Return [X, Y] of the center of cell containing provided text 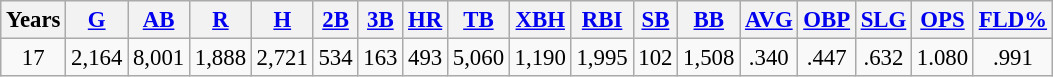
SB [656, 20]
.632 [883, 58]
493 [426, 58]
2,164 [97, 58]
17 [34, 58]
534 [336, 58]
5,060 [478, 58]
8,001 [159, 58]
R [220, 20]
1,508 [709, 58]
FLD% [1012, 20]
OPS [943, 20]
HR [426, 20]
AB [159, 20]
3B [380, 20]
H [282, 20]
1,888 [220, 58]
Years [34, 20]
.447 [826, 58]
AVG [769, 20]
.991 [1012, 58]
OBP [826, 20]
1.080 [943, 58]
G [97, 20]
2B [336, 20]
SLG [883, 20]
TB [478, 20]
102 [656, 58]
1,190 [540, 58]
163 [380, 58]
RBI [602, 20]
BB [709, 20]
1,995 [602, 58]
XBH [540, 20]
2,721 [282, 58]
.340 [769, 58]
